Return (X, Y) of the center of cell containing provided text 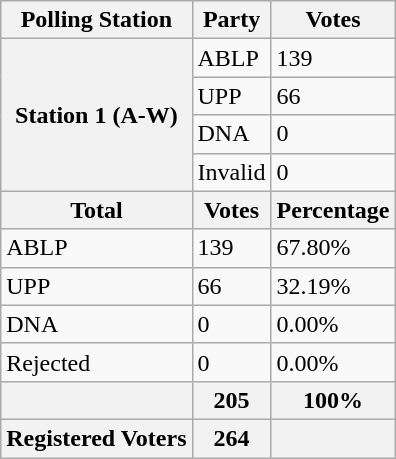
Registered Voters (96, 438)
Invalid (232, 172)
205 (232, 400)
Total (96, 210)
Polling Station (96, 20)
Party (232, 20)
Percentage (333, 210)
100% (333, 400)
32.19% (333, 286)
67.80% (333, 248)
Station 1 (A-W) (96, 115)
Rejected (96, 362)
264 (232, 438)
